Search for the cell housing the specified text and yield its (x, y) center coordinate. 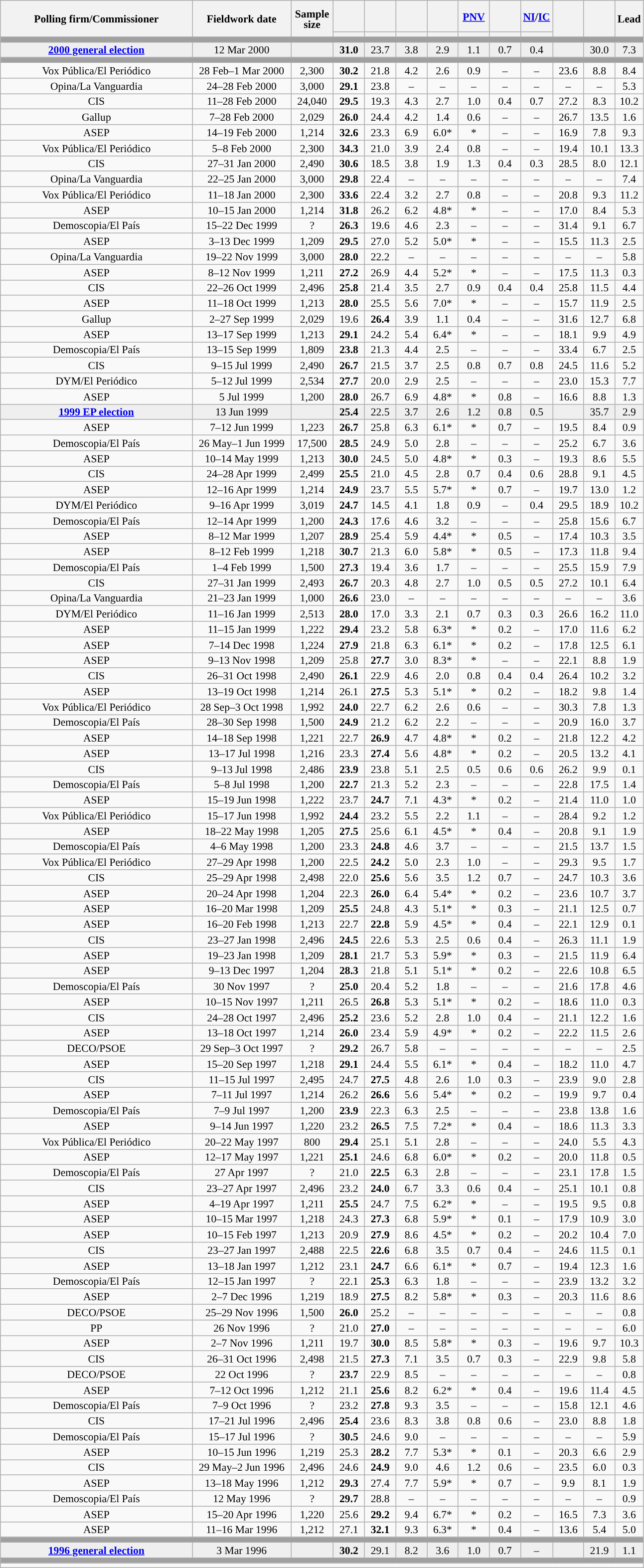
24–28 Feb 2000 (242, 86)
NI/IC (536, 16)
15.9 (599, 568)
33.6 (349, 195)
13–18 Oct 1997 (242, 1032)
4.3* (443, 800)
11–16 Mar 1996 (242, 1529)
23–27 Jan 1998 (242, 940)
17,500 (312, 443)
2000 general election (97, 50)
2.4 (443, 148)
15–17 Jun 1998 (242, 816)
4.9* (443, 1032)
29 May–2 Jun 1996 (242, 1467)
8.0 (599, 164)
8–12 Mar 1999 (242, 536)
7–11 Jul 1997 (242, 1095)
17.3 (568, 552)
11.2 (629, 195)
14–19 Feb 2000 (242, 133)
27–31 Jan 2000 (242, 164)
6.4* (443, 334)
1,224 (312, 644)
27.1 (349, 1529)
16–20 Feb 1998 (242, 925)
800 (312, 1141)
12 May 1996 (242, 1498)
32.6 (349, 133)
15–20 Sep 1997 (242, 1064)
9.2 (599, 816)
12.3 (599, 1266)
Lead (629, 19)
1,216 (312, 753)
7–14 Dec 1998 (242, 644)
6.5 (629, 971)
16.9 (568, 133)
28–30 Sep 1998 (242, 722)
1–4 Feb 1999 (242, 568)
12.7 (599, 319)
22–26 Oct 1999 (242, 287)
2.0 (443, 676)
10.7 (599, 893)
7–9 Jul 1997 (242, 1110)
27 Apr 1997 (242, 1173)
5 Jul 1999 (242, 396)
28 Sep–3 Oct 1998 (242, 707)
28.4 (568, 816)
12–16 Apr 1999 (242, 490)
28 Feb–1 Mar 2000 (242, 71)
11–15 Jul 1997 (242, 1079)
20–22 May 1997 (242, 1141)
24–28 Oct 1997 (242, 1017)
11–18 Oct 1999 (242, 303)
15.5 (568, 241)
10–15 Mar 1997 (242, 1219)
9–16 Apr 1999 (242, 505)
1999 EP election (97, 412)
15.8 (568, 1405)
24–28 Apr 1999 (242, 474)
15.3 (599, 381)
13.7 (599, 847)
23.4 (380, 1032)
2.1 (443, 613)
13.0 (599, 490)
23–27 Apr 1997 (242, 1188)
20.4 (380, 986)
5.0* (443, 241)
15.7 (568, 303)
1,223 (312, 428)
8–12 Feb 1999 (242, 552)
30.5 (349, 1436)
16.6 (568, 396)
15–20 Apr 1996 (242, 1514)
26 May–1 Jun 1999 (242, 443)
3 Mar 1996 (242, 1550)
4.4* (443, 536)
9–14 Jun 1997 (242, 1126)
13–18 Jan 1997 (242, 1266)
7.9 (629, 568)
22 Oct 1996 (242, 1374)
4–19 Apr 1997 (242, 1204)
22.0 (349, 878)
4.9 (629, 334)
13.5 (599, 117)
PP (97, 1328)
23.5 (568, 1467)
7.0 (629, 1235)
30.7 (349, 552)
14.5 (380, 505)
18.5 (380, 164)
27.8 (380, 1405)
1,000 (312, 598)
13–17 Sep 1999 (242, 334)
12–17 May 1997 (242, 1157)
13.6 (568, 1529)
26–31 Oct 1998 (242, 676)
29.7 (349, 1498)
10–14 May 1999 (242, 459)
33.4 (568, 350)
2,513 (312, 613)
31.0 (349, 50)
7–9 Oct 1996 (242, 1405)
Polling firm/Commissioner (97, 19)
4–6 May 1998 (242, 847)
21.9 (599, 1550)
7–28 Feb 2000 (242, 117)
8–12 Nov 1999 (242, 272)
Sample size (312, 19)
12–15 Jan 1997 (242, 1281)
10.8 (599, 971)
30.6 (349, 164)
12–14 Apr 1999 (242, 521)
22–25 Jan 2000 (242, 180)
13.8 (599, 1110)
10–15 Jan 2000 (242, 210)
18.1 (568, 334)
15–22 Dec 1999 (242, 225)
23–27 Jan 1997 (242, 1250)
16.5 (568, 1514)
31.8 (349, 210)
10–15 Feb 1997 (242, 1235)
19.9 (568, 1095)
9–13 Dec 1997 (242, 971)
2,495 (312, 1079)
27–29 Apr 1998 (242, 862)
7.4 (629, 180)
13 Jun 1999 (242, 412)
9–13 Jul 1998 (242, 769)
30.3 (568, 707)
20.5 (568, 753)
5.2* (443, 272)
3–13 Dec 1999 (242, 241)
15.6 (599, 521)
26.8 (380, 1001)
2,534 (312, 381)
11–16 Jan 1999 (242, 613)
5.3* (443, 1452)
2,499 (312, 474)
30 Nov 1997 (242, 986)
13.3 (629, 148)
15–17 Jul 1996 (242, 1436)
11–18 Jan 2000 (242, 195)
2,493 (312, 583)
20–24 Apr 1998 (242, 893)
25–29 Apr 1998 (242, 878)
29 Sep–3 Oct 1997 (242, 1048)
17–21 Jul 1996 (242, 1421)
7.2* (443, 1126)
13–19 Oct 1998 (242, 691)
3,019 (312, 505)
2,486 (312, 769)
24,040 (312, 102)
17.9 (568, 1219)
34.3 (349, 148)
11.1 (599, 940)
1,809 (312, 350)
28.1 (349, 956)
26 Nov 1996 (242, 1328)
Fieldwork date (242, 19)
19–23 Jan 1998 (242, 956)
7–12 Jun 1999 (242, 428)
8.1 (599, 1483)
28.2 (380, 1452)
9–15 Jul 1999 (242, 365)
11–28 Feb 2000 (242, 102)
21–23 Jan 1999 (242, 598)
15–19 Jun 1998 (242, 800)
35.7 (599, 412)
7.0* (443, 303)
5.7* (443, 490)
16–20 Mar 1998 (242, 909)
5–12 Jul 1999 (242, 381)
12.9 (599, 925)
20.2 (568, 1235)
29.8 (349, 180)
16.2 (599, 613)
2–7 Dec 1996 (242, 1297)
21.6 (568, 986)
25–29 Nov 1996 (242, 1313)
11–15 Jan 1999 (242, 629)
26–31 Oct 1996 (242, 1359)
17.6 (380, 521)
10–15 Jun 1996 (242, 1452)
7–12 Oct 1996 (242, 1389)
5–8 Jul 1998 (242, 784)
11.4 (599, 1389)
10.4 (599, 1235)
17.4 (568, 536)
1,207 (312, 536)
28.3 (349, 971)
6.7* (443, 1514)
31.6 (568, 319)
28.9 (349, 536)
12 Mar 2000 (242, 50)
10–15 Nov 1997 (242, 1001)
8.3* (443, 660)
16.0 (599, 722)
PNV (474, 16)
25.0 (349, 986)
21.2 (380, 722)
5–8 Feb 2000 (242, 148)
31.4 (568, 225)
1,205 (312, 831)
9–13 Nov 1998 (242, 660)
13–17 Jul 1998 (242, 753)
13–15 Sep 1999 (242, 350)
2–7 Nov 1996 (242, 1344)
13–18 May 1996 (242, 1483)
2,488 (312, 1250)
27–31 Jan 1999 (242, 583)
1996 general election (97, 1550)
32.1 (380, 1529)
18–22 May 1998 (242, 831)
14–18 Sep 1998 (242, 738)
19–22 Nov 1999 (242, 256)
2–27 Sep 1999 (242, 319)
10.9 (599, 1219)
21.7 (380, 956)
